Provide the [X, Y] coordinate of the cell's center where the given text is located.  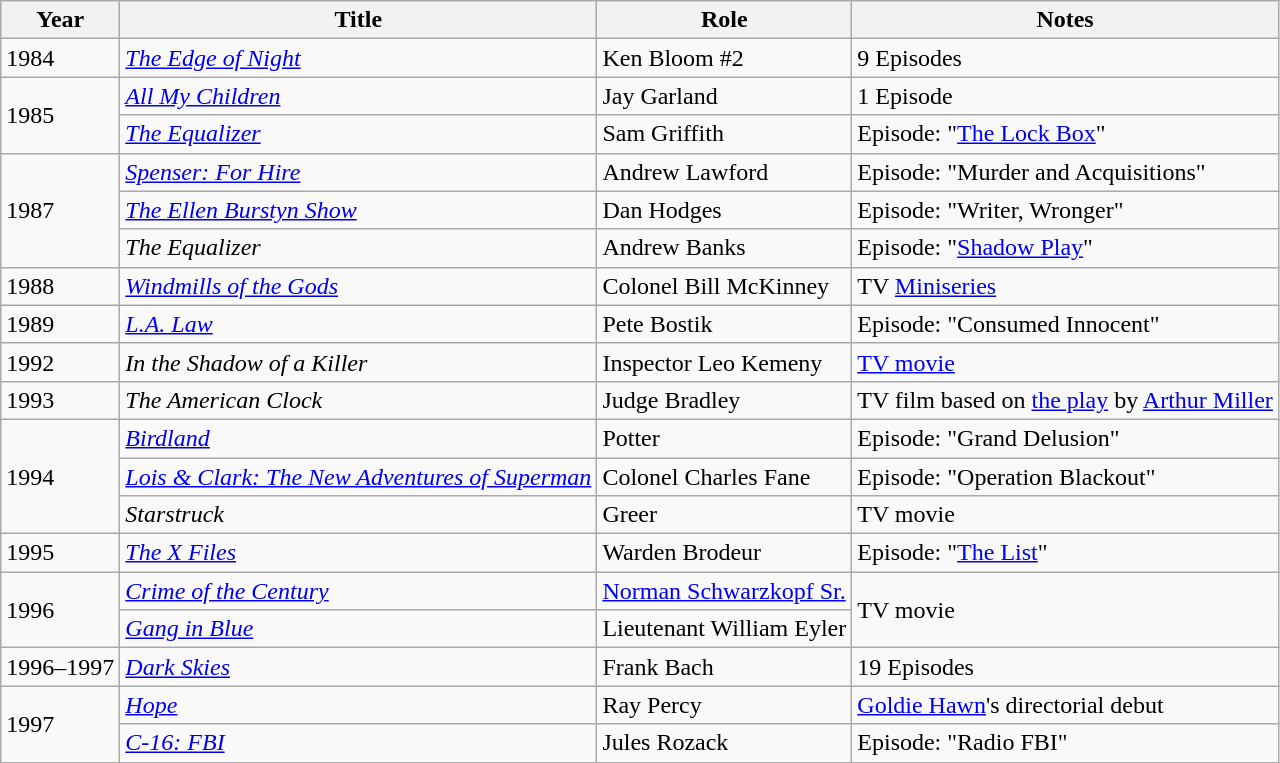
C-16: FBI [358, 743]
Judge Bradley [724, 400]
1 Episode [1066, 96]
Goldie Hawn's directorial debut [1066, 705]
Episode: "Murder and Acquisitions" [1066, 172]
Andrew Lawford [724, 172]
Greer [724, 515]
The X Files [358, 553]
Warden Brodeur [724, 553]
Episode: "Writer, Wronger" [1066, 210]
Colonel Charles Fane [724, 477]
Potter [724, 438]
Lois & Clark: The New Adventures of Superman [358, 477]
Andrew Banks [724, 248]
Sam Griffith [724, 134]
1988 [60, 286]
TV film based on the play by Arthur Miller [1066, 400]
Dark Skies [358, 667]
The Ellen Burstyn Show [358, 210]
Episode: "Radio FBI" [1066, 743]
Ken Bloom #2 [724, 58]
1995 [60, 553]
Starstruck [358, 515]
The Edge of Night [358, 58]
Gang in Blue [358, 629]
1994 [60, 476]
1993 [60, 400]
Title [358, 20]
Jules Rozack [724, 743]
19 Episodes [1066, 667]
Jay Garland [724, 96]
Year [60, 20]
L.A. Law [358, 324]
1996–1997 [60, 667]
Birdland [358, 438]
Episode: "Operation Blackout" [1066, 477]
1984 [60, 58]
The American Clock [358, 400]
Colonel Bill McKinney [724, 286]
Episode: "The Lock Box" [1066, 134]
Episode: "Shadow Play" [1066, 248]
Crime of the Century [358, 591]
TV Miniseries [1066, 286]
1997 [60, 724]
All My Children [358, 96]
Notes [1066, 20]
Lieutenant William Eyler [724, 629]
Ray Percy [724, 705]
Dan Hodges [724, 210]
Role [724, 20]
Episode: "Consumed Innocent" [1066, 324]
1987 [60, 210]
Frank Bach [724, 667]
1992 [60, 362]
Episode: "Grand Delusion" [1066, 438]
1989 [60, 324]
Hope [358, 705]
Episode: "The List" [1066, 553]
1996 [60, 610]
Windmills of the Gods [358, 286]
Inspector Leo Kemeny [724, 362]
Pete Bostik [724, 324]
9 Episodes [1066, 58]
In the Shadow of a Killer [358, 362]
Spenser: For Hire [358, 172]
Norman Schwarzkopf Sr. [724, 591]
1985 [60, 115]
